Detect which cell encompasses the target text, then output its (x, y) center coordinate. 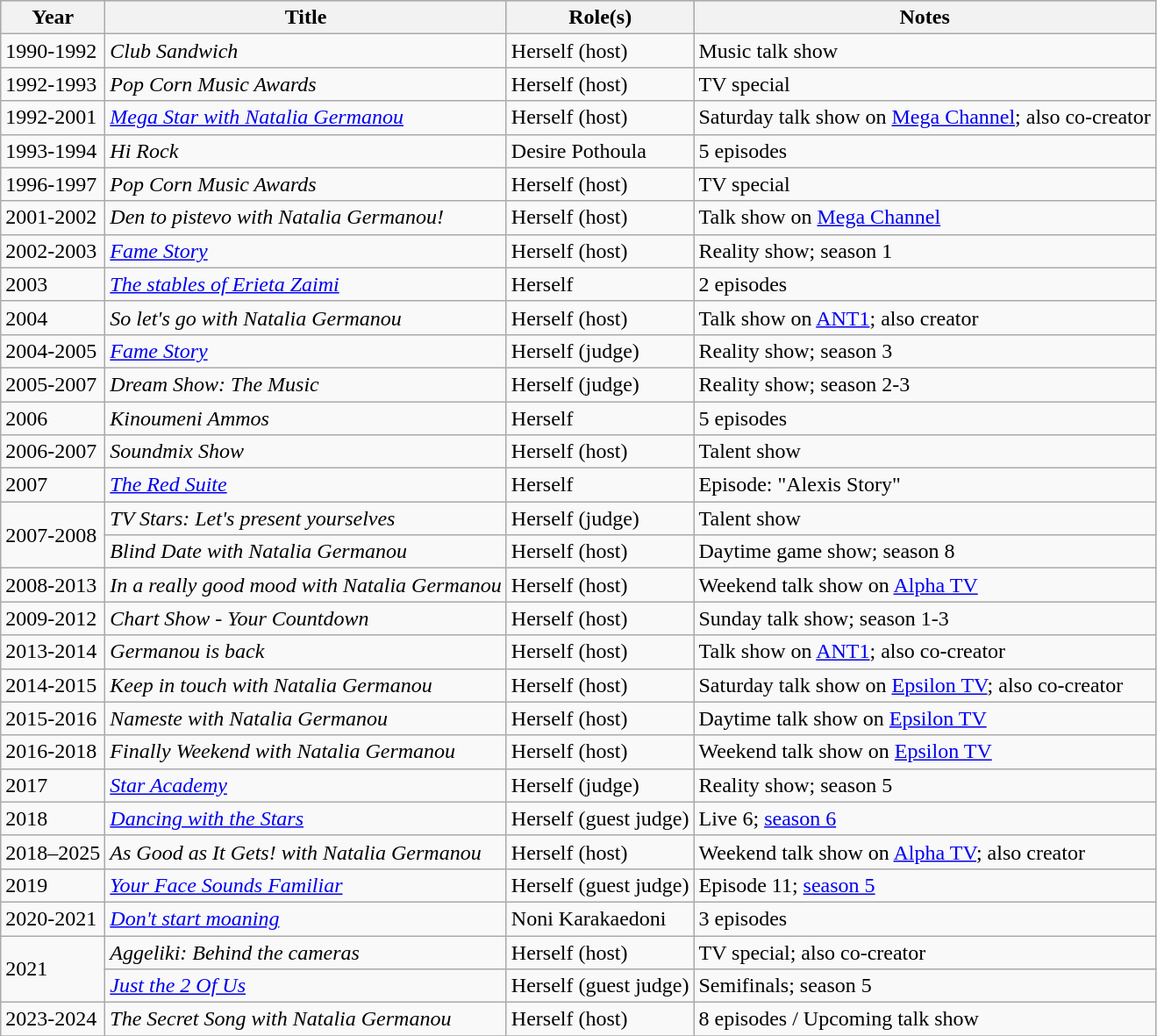
The Red Suite (306, 485)
Star Academy (306, 785)
Reality show; season 3 (925, 351)
2004-2005 (53, 351)
Semifinals; season 5 (925, 986)
2004 (53, 318)
2023-2024 (53, 1019)
As Good as It Gets! with Natalia Germanou (306, 852)
Just the 2 Of Us (306, 986)
The stables of Erieta Zaimi (306, 284)
2003 (53, 284)
Don't start moaning (306, 918)
Kinoumeni Ammos (306, 418)
2021 (53, 968)
1990-1992 (53, 51)
2001-2002 (53, 218)
Dream Show: The Music (306, 384)
2018 (53, 818)
Club Sandwich (306, 51)
Keep in touch with Natalia Germanou (306, 685)
Germanou is back (306, 652)
Desire Pothoula (600, 151)
TV special; also co-creator (925, 952)
1993-1994 (53, 151)
1996-1997 (53, 184)
Weekend talk show on Alpha TV (925, 585)
In a really good mood with Natalia Germanou (306, 585)
Weekend talk show on Epsilon TV (925, 752)
Talk show on ANT1; also creator (925, 318)
1992-2001 (53, 118)
Weekend talk show on Alpha TV; also creator (925, 852)
2018–2025 (53, 852)
8 episodes / Upcoming talk show (925, 1019)
Mega Star with Natalia Germanou (306, 118)
So let's go with Natalia Germanou (306, 318)
Notes (925, 18)
2008-2013 (53, 585)
2006-2007 (53, 452)
Title (306, 18)
Chart Show - Your Countdown (306, 618)
Blind Date with Natalia Germanou (306, 552)
2014-2015 (53, 685)
2016-2018 (53, 752)
Nameste with Natalia Germanou (306, 718)
2006 (53, 418)
2007-2008 (53, 535)
Episode 11; season 5 (925, 885)
Den to pistevo with Natalia Germanou! (306, 218)
2013-2014 (53, 652)
Dancing with the Stars (306, 818)
1992-1993 (53, 84)
Talk show on Mega Channel (925, 218)
Reality show; season 5 (925, 785)
Sunday talk show; season 1-3 (925, 618)
2019 (53, 885)
The Secret Song with Natalia Germanou (306, 1019)
Talk show on ANT1; also co-creator (925, 652)
Reality show; season 1 (925, 251)
Year (53, 18)
Hi Rock (306, 151)
2017 (53, 785)
2 episodes (925, 284)
2005-2007 (53, 384)
Music talk show (925, 51)
Daytime talk show on Epsilon TV (925, 718)
Live 6; season 6 (925, 818)
Role(s) (600, 18)
Finally Weekend with Natalia Germanou (306, 752)
2009-2012 (53, 618)
Your Face Sounds Familiar (306, 885)
Reality show; season 2-3 (925, 384)
Episode: "Alexis Story" (925, 485)
2007 (53, 485)
TV Stars: Let's present yourselves (306, 518)
Daytime game show; season 8 (925, 552)
Saturday talk show on Mega Channel; also co-creator (925, 118)
Aggeliki: Behind the cameras (306, 952)
2015-2016 (53, 718)
3 episodes (925, 918)
Soundmix Show (306, 452)
Noni Karakaedoni (600, 918)
2002-2003 (53, 251)
Saturday talk show on Epsilon TV; also co-creator (925, 685)
2020-2021 (53, 918)
